Detect which cell encompasses the target text, then output its [X, Y] center coordinate. 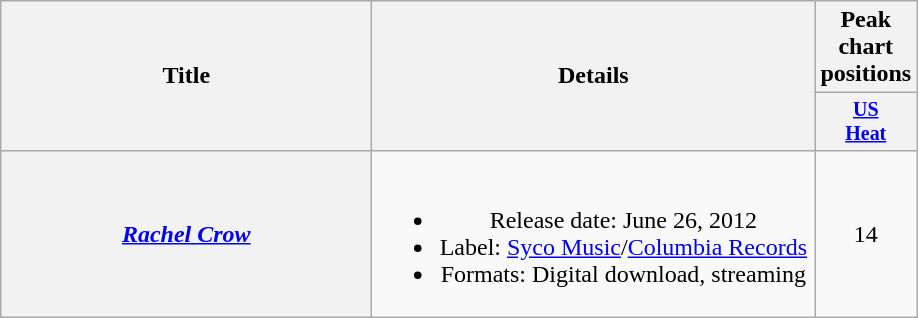
Peak chart positions [866, 47]
14 [866, 234]
Release date: June 26, 2012Label: Syco Music/Columbia RecordsFormats: Digital download, streaming [594, 234]
Rachel Crow [186, 234]
USHeat [866, 122]
Title [186, 76]
Details [594, 76]
